Provide the (x, y) coordinate of the cell's center where the given text is located.  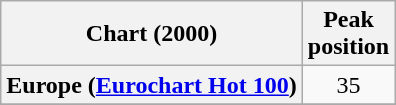
35 (348, 85)
Peakposition (348, 34)
Chart (2000) (152, 34)
Europe (Eurochart Hot 100) (152, 85)
